Scan for the cell matching the given text and deliver its [X, Y] coordinate at center. 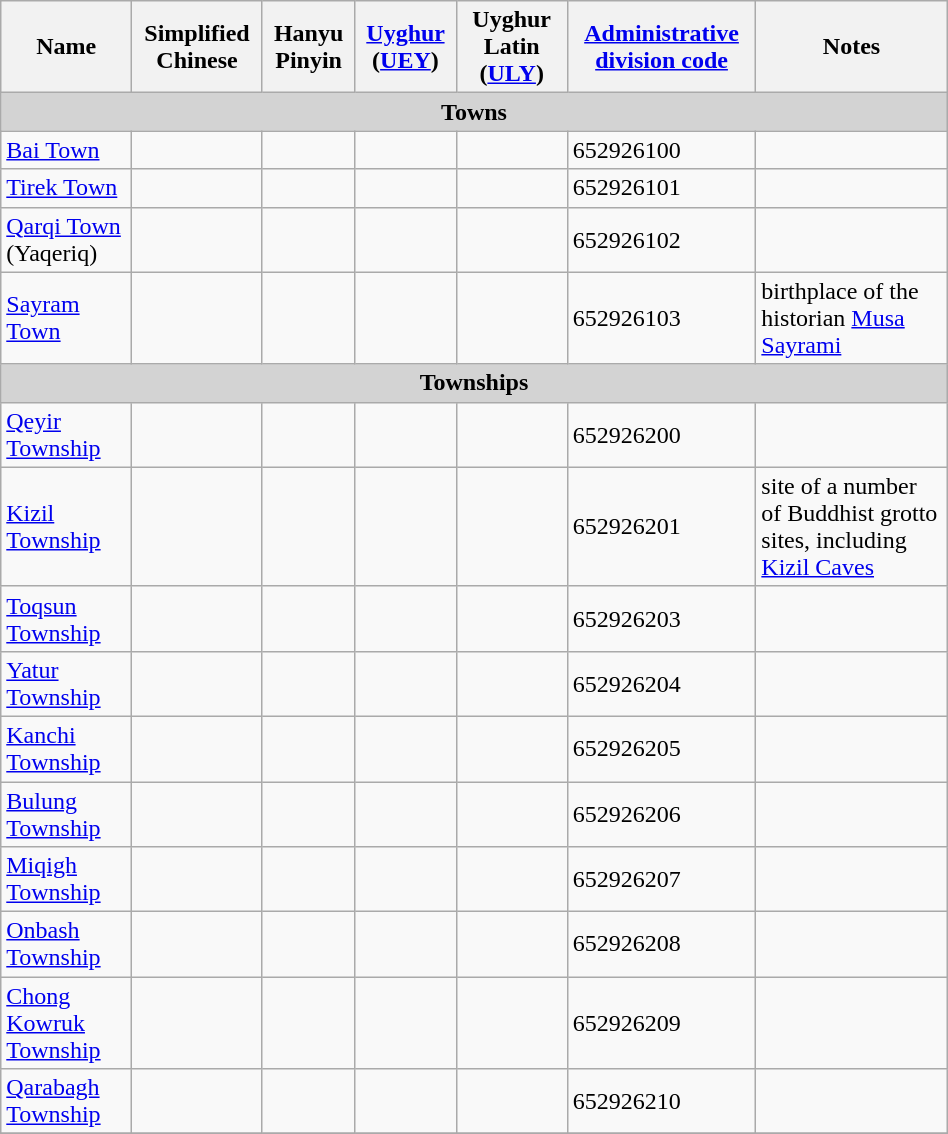
652926200 [662, 434]
Qeyir Township [66, 434]
Qarabagh Township [66, 1102]
Chong Kowruk Township [66, 1023]
652926206 [662, 814]
Simplified Chinese [198, 47]
652926203 [662, 618]
Bai Town [66, 150]
Tirek Town [66, 188]
Miqigh Township [66, 880]
Kizil Township [66, 526]
Towns [474, 112]
Sayram Town [66, 318]
Uyghur (UEY) [406, 47]
Kanchi Township [66, 748]
652926103 [662, 318]
652926208 [662, 944]
652926204 [662, 684]
Notes [852, 47]
Bulung Township [66, 814]
Uyghur Latin (ULY) [512, 47]
birthplace of the historian Musa Sayrami [852, 318]
652926100 [662, 150]
Yatur Township [66, 684]
652926209 [662, 1023]
Townships [474, 383]
Name [66, 47]
Administrative division code [662, 47]
652926101 [662, 188]
Toqsun Township [66, 618]
site of a number of Buddhist grotto sites, including Kizil Caves [852, 526]
652926205 [662, 748]
652926102 [662, 240]
652926207 [662, 880]
Hanyu Pinyin [308, 47]
Qarqi Town(Yaqeriq) [66, 240]
Onbash Township [66, 944]
652926201 [662, 526]
652926210 [662, 1102]
